Scan for the cell matching the given text and deliver its (x, y) coordinate at center. 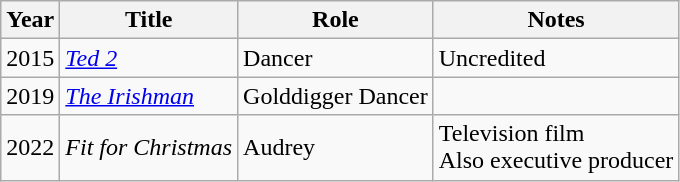
2015 (30, 58)
Uncredited (556, 58)
Notes (556, 20)
Title (149, 20)
Role (336, 20)
Golddigger Dancer (336, 96)
2022 (30, 148)
The Irishman (149, 96)
Fit for Christmas (149, 148)
Dancer (336, 58)
2019 (30, 96)
Television filmAlso executive producer (556, 148)
Year (30, 20)
Audrey (336, 148)
Ted 2 (149, 58)
